Output the [x, y] coordinate of the center of the cell containing the given text.  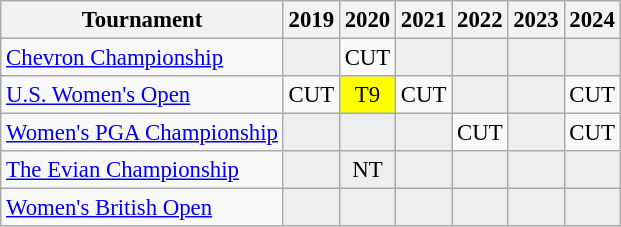
Tournament [142, 20]
2024 [592, 20]
Women's British Open [142, 208]
T9 [367, 95]
2019 [311, 20]
2020 [367, 20]
NT [367, 170]
2023 [536, 20]
Women's PGA Championship [142, 133]
2021 [424, 20]
Chevron Championship [142, 58]
U.S. Women's Open [142, 95]
The Evian Championship [142, 170]
2022 [480, 20]
